Capture the cell that displays the provided text and extract its [x, y] central coordinate. 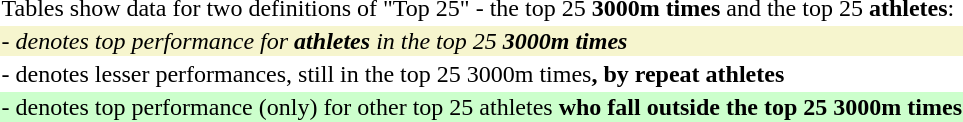
- denotes top performance for athletes in the top 25 3000m times [482, 41]
- denotes top performance (only) for other top 25 athletes who fall outside the top 25 3000m times [482, 107]
- denotes lesser performances, still in the top 25 3000m times, by repeat athletes [482, 74]
